From the cell containing the given text, extract its center point as (x, y) coordinate. 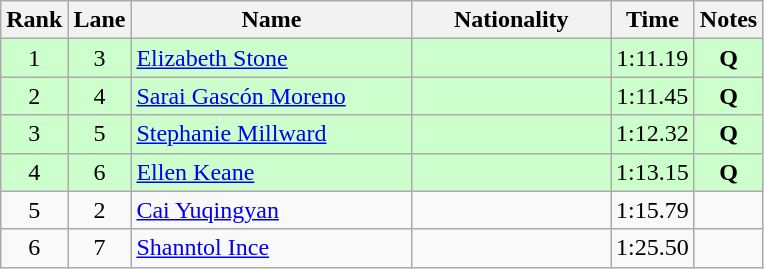
Stephanie Millward (272, 134)
Lane (100, 20)
Cai Yuqingyan (272, 210)
Notes (728, 20)
Ellen Keane (272, 172)
Time (653, 20)
1:12.32 (653, 134)
Shanntol Ince (272, 248)
1 (34, 58)
1:13.15 (653, 172)
1:11.19 (653, 58)
Name (272, 20)
Rank (34, 20)
Elizabeth Stone (272, 58)
1:15.79 (653, 210)
Sarai Gascón Moreno (272, 96)
7 (100, 248)
1:25.50 (653, 248)
1:11.45 (653, 96)
Nationality (512, 20)
